Locate the cell with the specified text and output its (x, y) center coordinate. 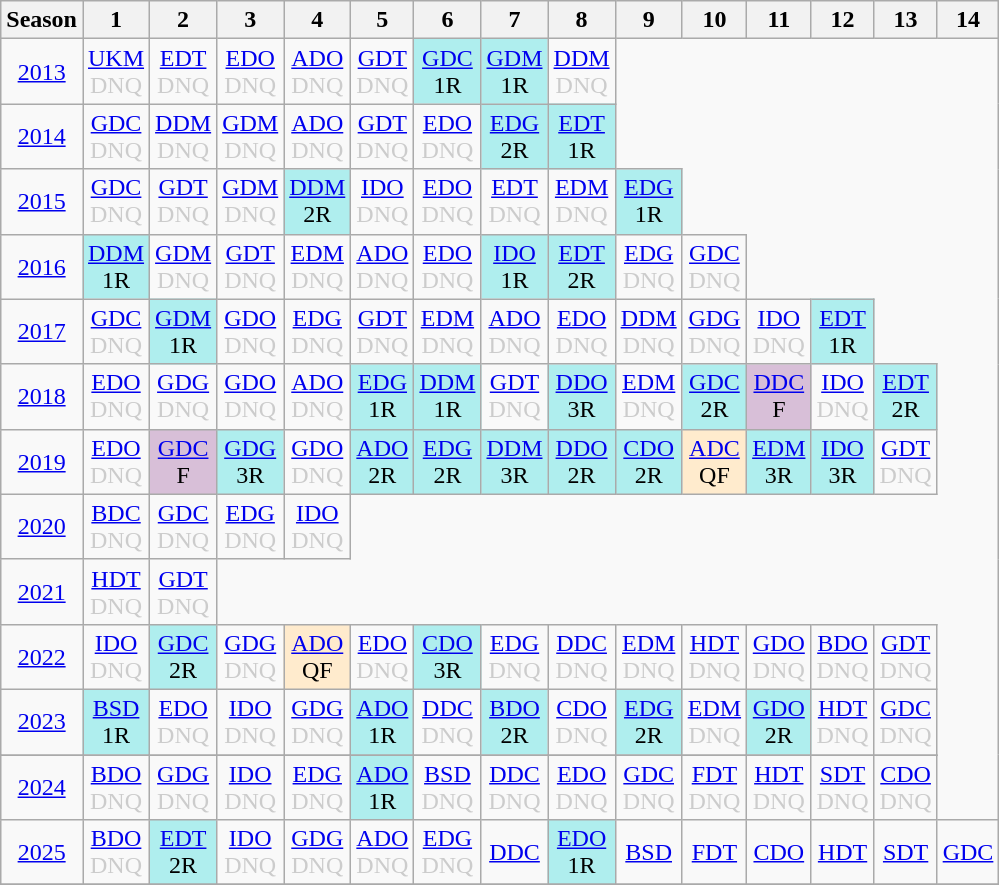
DDM3R (514, 462)
DDO3R (582, 396)
CDO (779, 852)
GDO2R (779, 722)
GDCF (184, 462)
Season (42, 20)
11 (779, 20)
SDTDNQ (842, 786)
HDT (842, 852)
ADO2R (382, 462)
EDO1R (582, 852)
2023 (42, 722)
12 (842, 20)
1 (116, 20)
IDO3R (842, 462)
DDO2R (582, 462)
3 (250, 20)
BSDDNQ (448, 786)
BDCDNQ (116, 526)
DDCF (779, 396)
5 (382, 20)
4 (318, 20)
6 (448, 20)
2025 (42, 852)
DDC (514, 852)
UKMDNQ (116, 72)
FDTDNQ (714, 786)
IDO1R (514, 266)
2015 (42, 202)
SDT (906, 852)
BDO2R (514, 722)
14 (968, 20)
CDO2R (648, 462)
BSD (648, 852)
ADOQF (318, 656)
2017 (42, 332)
GDG3R (250, 462)
FDT (714, 852)
9 (648, 20)
DDM2R (318, 202)
EDM3R (779, 462)
2024 (42, 786)
2018 (42, 396)
GDC (968, 852)
2019 (42, 462)
2 (184, 20)
BSD1R (116, 722)
2021 (42, 592)
GDC1R (448, 72)
8 (582, 20)
CDO3R (448, 656)
2014 (42, 136)
2022 (42, 656)
2013 (42, 72)
7 (514, 20)
2020 (42, 526)
10 (714, 20)
ADCQF (714, 462)
2016 (42, 266)
13 (906, 20)
